For the text-containing cell, return its midpoint in [x, y] coordinate format. 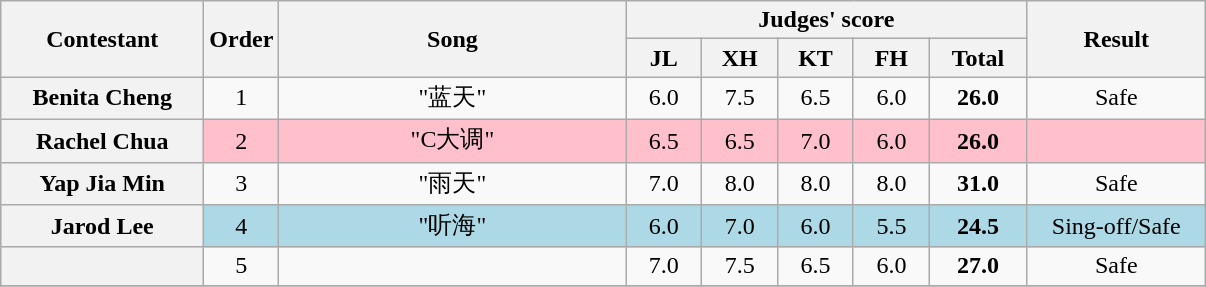
2 [242, 140]
5 [242, 266]
Yap Jia Min [102, 184]
Total [978, 58]
31.0 [978, 184]
Sing-off/Safe [1116, 226]
"C大调" [452, 140]
XH [740, 58]
FH [891, 58]
Contestant [102, 39]
"蓝天" [452, 98]
Rachel Chua [102, 140]
Result [1116, 39]
Jarod Lee [102, 226]
4 [242, 226]
24.5 [978, 226]
27.0 [978, 266]
"雨天" [452, 184]
Song [452, 39]
"听海" [452, 226]
Judges' score [826, 20]
3 [242, 184]
Benita Cheng [102, 98]
JL [664, 58]
Order [242, 39]
1 [242, 98]
KT [816, 58]
5.5 [891, 226]
